From the cell containing the given text, extract its center point as (x, y) coordinate. 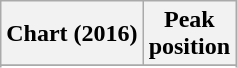
Chart (2016) (72, 34)
Peak position (189, 34)
